Determine the (x, y) coordinate at the center of the cell enclosing the given text.  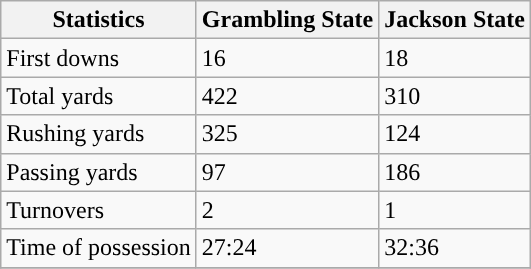
325 (287, 134)
310 (455, 96)
First downs (99, 58)
124 (455, 134)
422 (287, 96)
2 (287, 210)
Turnovers (99, 210)
Time of possession (99, 248)
16 (287, 58)
Total yards (99, 96)
1 (455, 210)
Rushing yards (99, 134)
Statistics (99, 20)
Grambling State (287, 20)
32:36 (455, 248)
27:24 (287, 248)
18 (455, 58)
186 (455, 172)
Jackson State (455, 20)
Passing yards (99, 172)
97 (287, 172)
